Extract the (x, y) coordinate from the center of the cell holding the provided text.  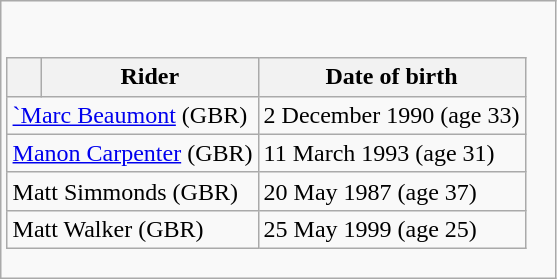
`Marc Beaumont (GBR) (132, 115)
20 May 1987 (age 37) (392, 191)
Manon Carpenter (GBR) (132, 153)
25 May 1999 (age 25) (392, 229)
Date of birth (392, 77)
Rider (150, 77)
11 March 1993 (age 31) (392, 153)
Matt Simmonds (GBR) (132, 191)
2 December 1990 (age 33) (392, 115)
Matt Walker (GBR) (132, 229)
